From the cell containing the given text, extract its center point as (x, y) coordinate. 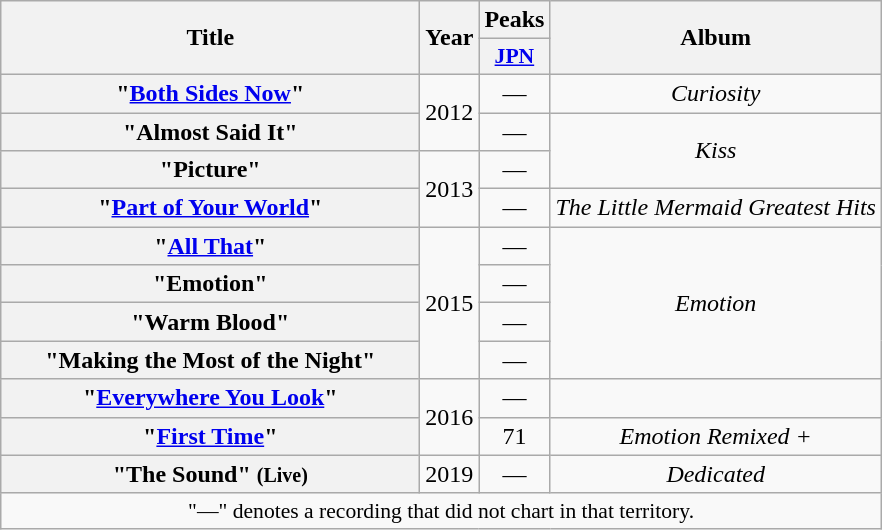
"All That" (210, 246)
2016 (450, 417)
Title (210, 38)
Curiosity (716, 93)
Kiss (716, 150)
"Making the Most of the Night" (210, 360)
Emotion (716, 303)
"First Time" (210, 436)
"Almost Said It" (210, 131)
71 (514, 436)
"Part of Your World" (210, 208)
2019 (450, 474)
"Everywhere You Look" (210, 398)
JPN (514, 57)
Peaks (514, 20)
Emotion Remixed + (716, 436)
Year (450, 38)
Album (716, 38)
"Picture" (210, 170)
"The Sound" (Live) (210, 474)
2013 (450, 189)
Dedicated (716, 474)
2015 (450, 303)
2012 (450, 112)
"Warm Blood" (210, 322)
"—" denotes a recording that did not chart in that territory. (442, 511)
The Little Mermaid Greatest Hits (716, 208)
"Emotion" (210, 284)
"Both Sides Now" (210, 93)
